Detect which cell encompasses the target text, then output its (x, y) center coordinate. 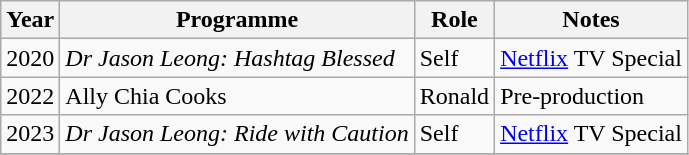
Role (454, 20)
2022 (30, 96)
Year (30, 20)
Ally Chia Cooks (237, 96)
Ronald (454, 96)
Programme (237, 20)
Dr Jason Leong: Ride with Caution (237, 134)
Pre-production (592, 96)
Dr Jason Leong: Hashtag Blessed (237, 58)
2023 (30, 134)
2020 (30, 58)
Notes (592, 20)
